Detect which cell encompasses the target text, then output its [x, y] center coordinate. 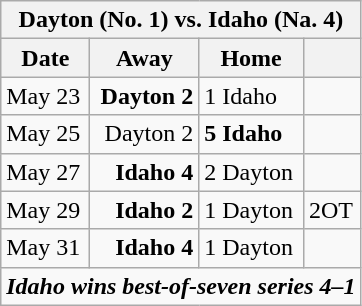
2 Dayton [252, 172]
May 25 [46, 134]
May 23 [46, 96]
Idaho wins best-of-seven series 4–1 [181, 286]
Date [46, 58]
Idaho 2 [144, 210]
Home [252, 58]
May 29 [46, 210]
Away [144, 58]
May 31 [46, 248]
1 Idaho [252, 96]
Dayton (No. 1) vs. Idaho (Na. 4) [181, 20]
May 27 [46, 172]
5 Idaho [252, 134]
2OT [332, 210]
